Extract the [X, Y] coordinate from the center of the cell holding the provided text.  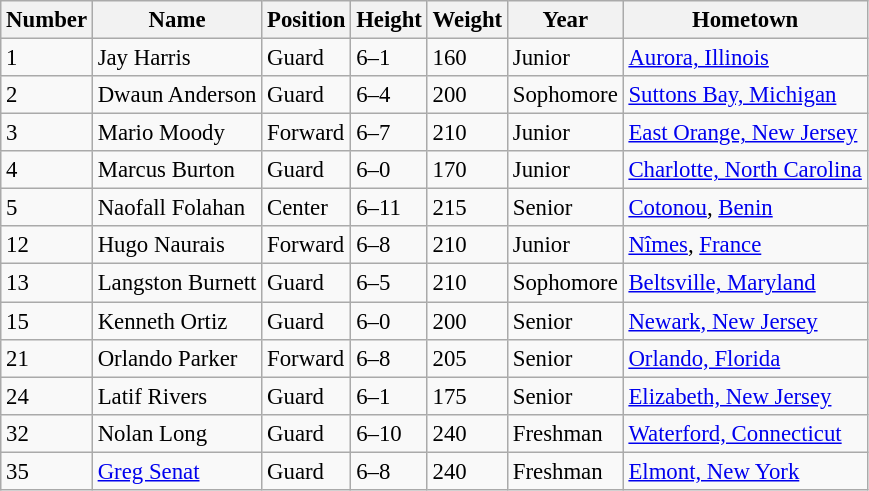
6–11 [389, 208]
3 [47, 133]
1 [47, 58]
Elmont, New York [745, 471]
Newark, New Jersey [745, 321]
Weight [467, 20]
Name [176, 20]
205 [467, 358]
Kenneth Ortiz [176, 321]
13 [47, 283]
East Orange, New Jersey [745, 133]
Cotonou, Benin [745, 208]
Orlando Parker [176, 358]
170 [467, 170]
175 [467, 396]
Charlotte, North Carolina [745, 170]
Langston Burnett [176, 283]
32 [47, 433]
160 [467, 58]
Hugo Naurais [176, 245]
Hometown [745, 20]
Aurora, Illinois [745, 58]
6–10 [389, 433]
4 [47, 170]
Center [306, 208]
6–4 [389, 95]
2 [47, 95]
Greg Senat [176, 471]
6–7 [389, 133]
6–5 [389, 283]
12 [47, 245]
Suttons Bay, Michigan [745, 95]
Marcus Burton [176, 170]
Dwaun Anderson [176, 95]
Elizabeth, New Jersey [745, 396]
15 [47, 321]
5 [47, 208]
Waterford, Connecticut [745, 433]
Latif Rivers [176, 396]
Height [389, 20]
Number [47, 20]
35 [47, 471]
Mario Moody [176, 133]
215 [467, 208]
Naofall Folahan [176, 208]
Nîmes, France [745, 245]
Beltsville, Maryland [745, 283]
Jay Harris [176, 58]
Orlando, Florida [745, 358]
Position [306, 20]
21 [47, 358]
Year [565, 20]
24 [47, 396]
Nolan Long [176, 433]
